Detect which cell encompasses the target text, then output its [X, Y] center coordinate. 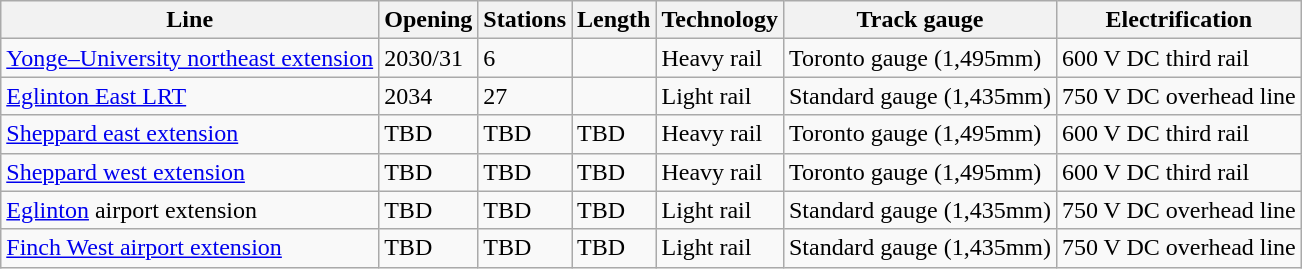
Track gauge [920, 20]
Eglinton airport extension [190, 210]
Electrification [1178, 20]
27 [525, 96]
Finch West airport extension [190, 248]
Yonge–University northeast extension [190, 58]
Stations [525, 20]
Length [614, 20]
Line [190, 20]
Eglinton East LRT [190, 96]
Technology [720, 20]
Sheppard east extension [190, 134]
Sheppard west extension [190, 172]
Opening [428, 20]
2030/31 [428, 58]
2034 [428, 96]
6 [525, 58]
